Return the (x, y) coordinate for the center point of the cell that contains the specified text.  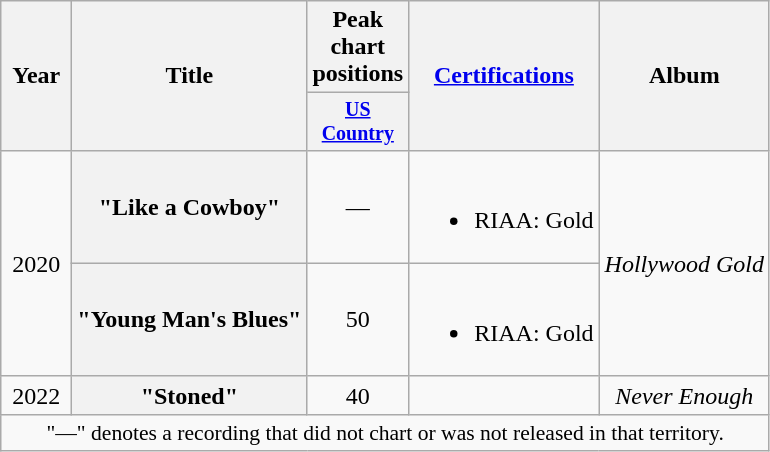
Title (190, 76)
2020 (36, 263)
Album (684, 76)
— (358, 206)
Peak chart positions (358, 47)
Never Enough (684, 395)
"Young Man's Blues" (190, 320)
40 (358, 395)
"—" denotes a recording that did not chart or was not released in that territory. (386, 432)
US Country (358, 122)
Certifications (504, 76)
"Like a Cowboy" (190, 206)
"Stoned" (190, 395)
Hollywood Gold (684, 263)
2022 (36, 395)
50 (358, 320)
Year (36, 76)
